Output the (X, Y) coordinate of the center of the cell containing the given text.  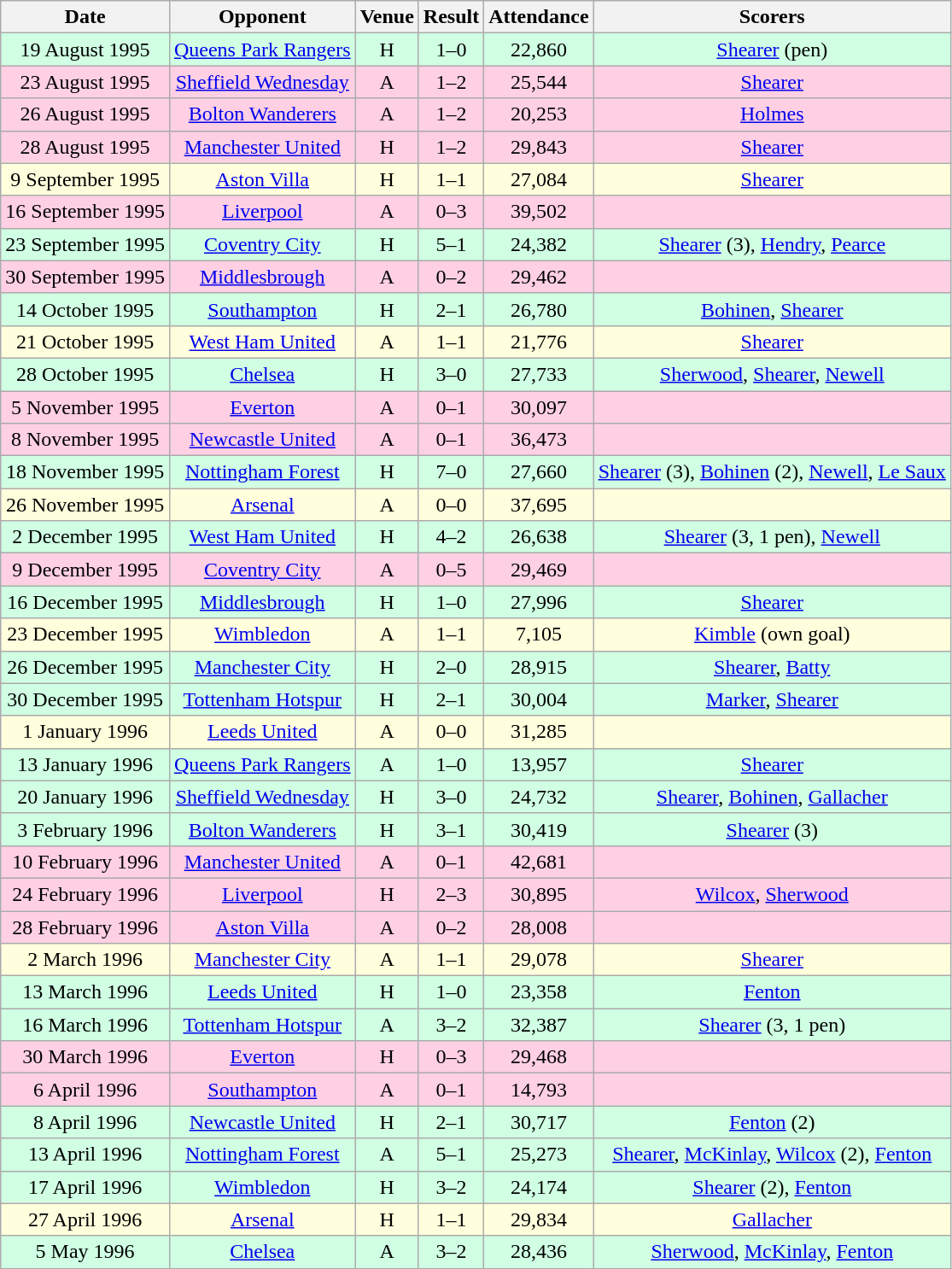
Shearer (3, 1 pen) (772, 1025)
8 November 1995 (85, 440)
24 February 1996 (85, 894)
9 September 1995 (85, 179)
29,469 (539, 570)
Shearer (3) (772, 829)
26 August 1995 (85, 114)
26,780 (539, 309)
39,502 (539, 212)
3 February 1996 (85, 829)
6 April 1996 (85, 1090)
Sherwood, McKinlay, Fenton (772, 1252)
23 December 1995 (85, 634)
25,544 (539, 82)
28 October 1995 (85, 374)
18 November 1995 (85, 472)
2–3 (451, 894)
23,358 (539, 992)
42,681 (539, 862)
2 December 1995 (85, 537)
Shearer (2), Fenton (772, 1187)
28,436 (539, 1252)
Fenton (2) (772, 1122)
7–0 (451, 472)
32,387 (539, 1025)
3–1 (451, 829)
Opponent (262, 17)
28,915 (539, 667)
30,004 (539, 699)
25,273 (539, 1155)
Gallacher (772, 1219)
1 January 1996 (85, 732)
30,419 (539, 829)
Bohinen, Shearer (772, 309)
22,860 (539, 50)
27,996 (539, 602)
Shearer (3), Hendry, Pearce (772, 244)
Shearer (pen) (772, 50)
16 December 1995 (85, 602)
29,834 (539, 1219)
5 November 1995 (85, 407)
13,957 (539, 764)
20,253 (539, 114)
28 February 1996 (85, 927)
28,008 (539, 927)
2–0 (451, 667)
17 April 1996 (85, 1187)
29,462 (539, 277)
Scorers (772, 17)
Result (451, 17)
16 March 1996 (85, 1025)
Sherwood, Shearer, Newell (772, 374)
Shearer, McKinlay, Wilcox (2), Fenton (772, 1155)
Shearer (3), Bohinen (2), Newell, Le Saux (772, 472)
37,695 (539, 505)
Fenton (772, 992)
26,638 (539, 537)
24,382 (539, 244)
27,084 (539, 179)
5 May 1996 (85, 1252)
23 August 1995 (85, 82)
Shearer (3, 1 pen), Newell (772, 537)
31,285 (539, 732)
Wilcox, Sherwood (772, 894)
Venue (387, 17)
30,895 (539, 894)
9 December 1995 (85, 570)
14,793 (539, 1090)
Attendance (539, 17)
Shearer, Bohinen, Gallacher (772, 797)
19 August 1995 (85, 50)
21 October 1995 (85, 342)
24,732 (539, 797)
27,660 (539, 472)
29,468 (539, 1057)
28 August 1995 (85, 147)
Date (85, 17)
26 November 1995 (85, 505)
27,733 (539, 374)
4–2 (451, 537)
29,078 (539, 960)
30 March 1996 (85, 1057)
Shearer, Batty (772, 667)
36,473 (539, 440)
23 September 1995 (85, 244)
21,776 (539, 342)
27 April 1996 (85, 1219)
26 December 1995 (85, 667)
2 March 1996 (85, 960)
8 April 1996 (85, 1122)
30,097 (539, 407)
13 January 1996 (85, 764)
0–5 (451, 570)
Holmes (772, 114)
13 March 1996 (85, 992)
10 February 1996 (85, 862)
24,174 (539, 1187)
29,843 (539, 147)
7,105 (539, 634)
30 December 1995 (85, 699)
20 January 1996 (85, 797)
13 April 1996 (85, 1155)
16 September 1995 (85, 212)
30 September 1995 (85, 277)
Kimble (own goal) (772, 634)
Marker, Shearer (772, 699)
14 October 1995 (85, 309)
30,717 (539, 1122)
